Determine the [x, y] coordinate at the center of the cell enclosing the given text.  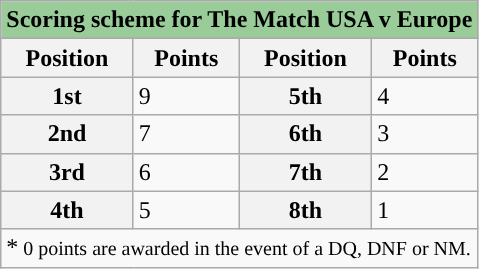
8th [305, 210]
6th [305, 134]
5th [305, 96]
7th [305, 172]
3rd [67, 172]
Scoring scheme for The Match USA v Europe [240, 20]
4th [67, 210]
2 [425, 172]
6 [186, 172]
4 [425, 96]
5 [186, 210]
2nd [67, 134]
9 [186, 96]
1st [67, 96]
1 [425, 210]
7 [186, 134]
* 0 points are awarded in the event of a DQ, DNF or NM. [240, 248]
3 [425, 134]
